Search for the cell housing the specified text and yield its [x, y] center coordinate. 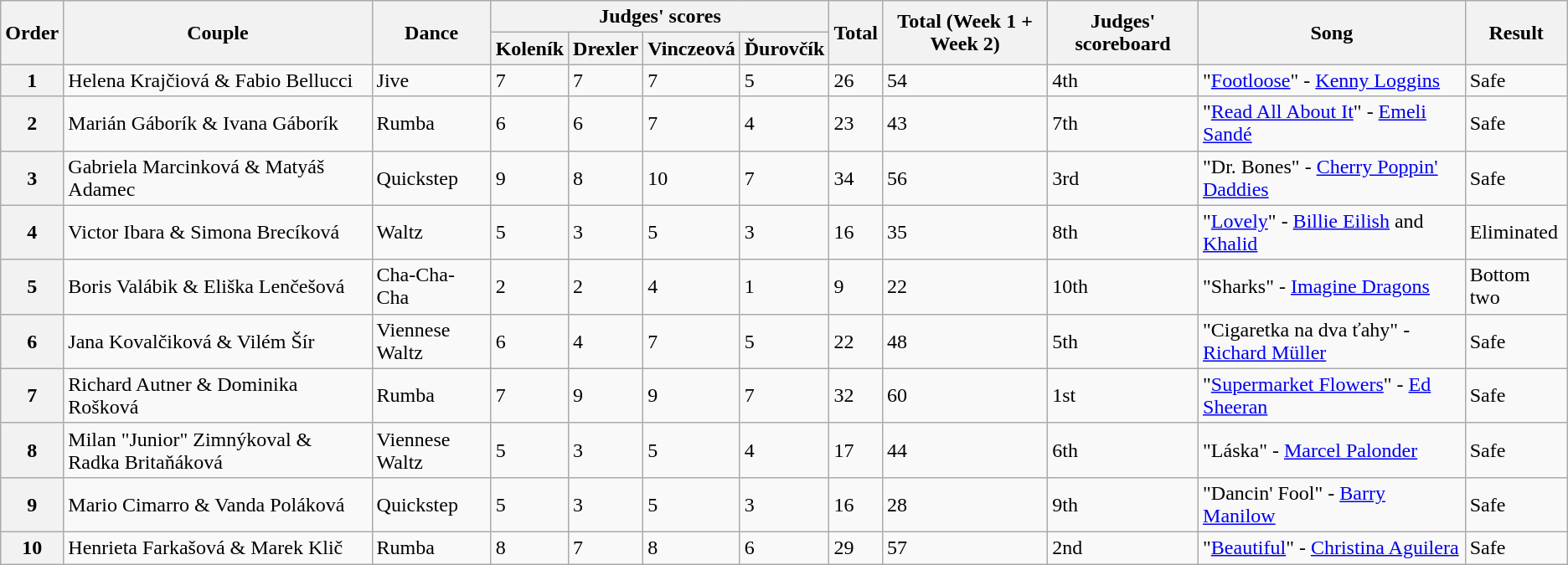
Mario Cimarro & Vanda Poláková [218, 504]
Jana Kovalčiková & Vilém Šír [218, 342]
17 [856, 450]
"Láska" - Marcel Palonder [1332, 450]
7th [1123, 124]
"Lovely" - Billie Eilish and Khalid [1332, 233]
Judges' scoreboard [1123, 33]
Gabriela Marcinková & Matyáš Adamec [218, 177]
Drexler [606, 49]
Waltz [431, 233]
43 [965, 124]
"Dancin' Fool" - Barry Manilow [1332, 504]
"Dr. Bones" - Cherry Poppin' Daddies [1332, 177]
Victor Ibara & Simona Brecíková [218, 233]
Bottom two [1516, 286]
Judges' scores [660, 17]
4th [1123, 80]
Result [1516, 33]
6th [1123, 450]
Total (Week 1 + Week 2) [965, 33]
Boris Valábik & Eliška Lenčešová [218, 286]
Jive [431, 80]
10th [1123, 286]
Vinczeová [692, 49]
Cha-Cha-Cha [431, 286]
Order [32, 33]
"Read All About It" - Emeli Sandé [1332, 124]
"Supermarket Flowers" - Ed Sheeran [1332, 395]
Richard Autner & Dominika Rošková [218, 395]
Song [1332, 33]
8th [1123, 233]
23 [856, 124]
9th [1123, 504]
34 [856, 177]
56 [965, 177]
35 [965, 233]
Henrieta Farkašová & Marek Klič [218, 547]
3rd [1123, 177]
Marián Gáborík & Ivana Gáborík [218, 124]
Couple [218, 33]
5th [1123, 342]
57 [965, 547]
"Beautiful" - Christina Aguilera [1332, 547]
"Sharks" - Imagine Dragons [1332, 286]
Eliminated [1516, 233]
44 [965, 450]
Koleník [529, 49]
Ďurovčík [784, 49]
"Footloose" - Kenny Loggins [1332, 80]
32 [856, 395]
Total [856, 33]
2nd [1123, 547]
29 [856, 547]
Helena Krajčiová & Fabio Bellucci [218, 80]
28 [965, 504]
1st [1123, 395]
54 [965, 80]
60 [965, 395]
Dance [431, 33]
"Cigaretka na dva ťahy" - Richard Müller [1332, 342]
Milan "Junior" Zimnýkoval & Radka Britaňáková [218, 450]
48 [965, 342]
26 [856, 80]
